Return (x, y) of the center of cell containing provided text 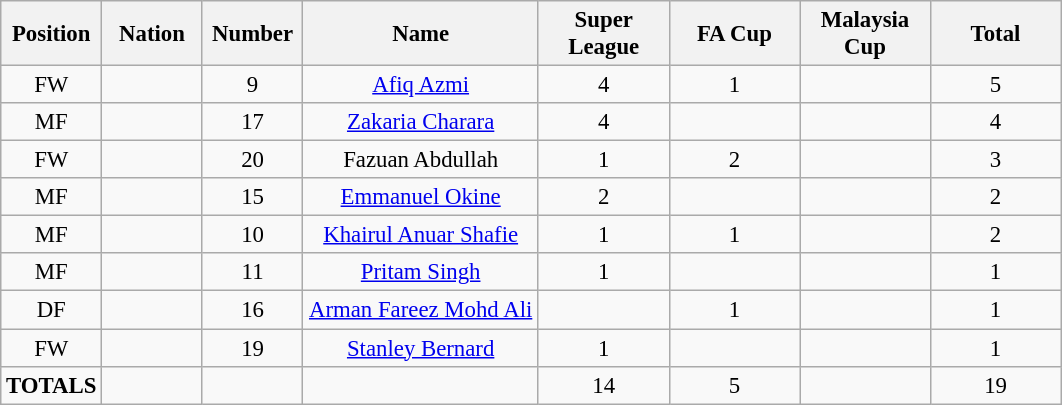
9 (252, 85)
Stanley Bernard (421, 348)
Number (252, 34)
Emmanuel Okine (421, 197)
Name (421, 34)
Malaysia Cup (866, 34)
Total (996, 34)
16 (252, 310)
Afiq Azmi (421, 85)
15 (252, 197)
Pritam Singh (421, 273)
17 (252, 122)
Zakaria Charara (421, 122)
20 (252, 160)
Super League (604, 34)
Arman Fareez Mohd Ali (421, 310)
Nation (152, 34)
TOTALS (52, 385)
Khairul Anuar Shafie (421, 235)
Fazuan Abdullah (421, 160)
14 (604, 385)
11 (252, 273)
3 (996, 160)
FA Cup (734, 34)
Position (52, 34)
10 (252, 235)
DF (52, 310)
